Output the [X, Y] coordinate of the center of the cell containing the given text.  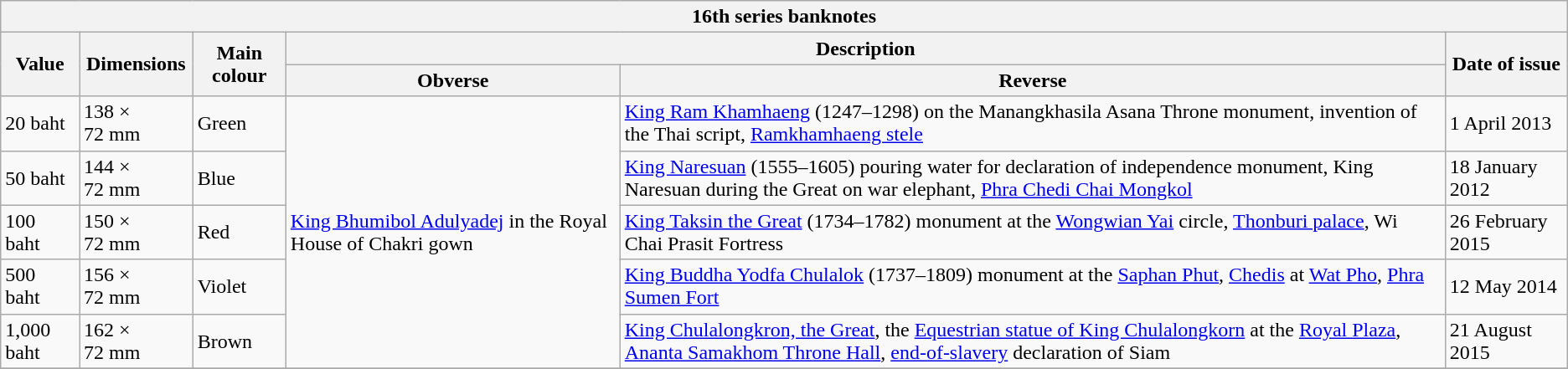
1 April 2013 [1506, 124]
100 baht [40, 233]
50 baht [40, 177]
144 × 72 mm [137, 177]
Brown [240, 341]
Violet [240, 286]
King Buddha Yodfa Chulalok (1737–1809) monument at the Saphan Phut, Chedis at Wat Pho, Phra Sumen Fort [1032, 286]
Description [865, 49]
20 baht [40, 124]
Main colour [240, 64]
King Taksin the Great (1734–1782) monument at the Wongwian Yai circle, Thonburi palace, Wi Chai Prasit Fortress [1032, 233]
18 January 2012 [1506, 177]
Value [40, 64]
12 May 2014 [1506, 286]
Green [240, 124]
Red [240, 233]
138 × 72 mm [137, 124]
Date of issue [1506, 64]
156 × 72 mm [137, 286]
500 baht [40, 286]
26 February 2015 [1506, 233]
Reverse [1032, 80]
150 × 72 mm [137, 233]
King Bhumibol Adulyadej in the Royal House of Chakri gown [452, 233]
King Ram Khamhaeng (1247–1298) on the Manangkhasila Asana Throne monument, invention of the Thai script, Ramkhamhaeng stele [1032, 124]
Dimensions [137, 64]
Obverse [452, 80]
1,000 baht [40, 341]
21 August 2015 [1506, 341]
162 × 72 mm [137, 341]
16th series banknotes [784, 17]
Blue [240, 177]
